From the cell containing the given text, extract its center point as [X, Y] coordinate. 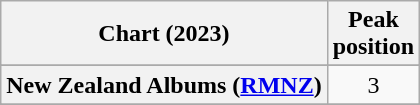
Peakposition [373, 34]
Chart (2023) [164, 34]
3 [373, 85]
New Zealand Albums (RMNZ) [164, 85]
